Determine the [x, y] coordinate at the center of the cell enclosing the given text.  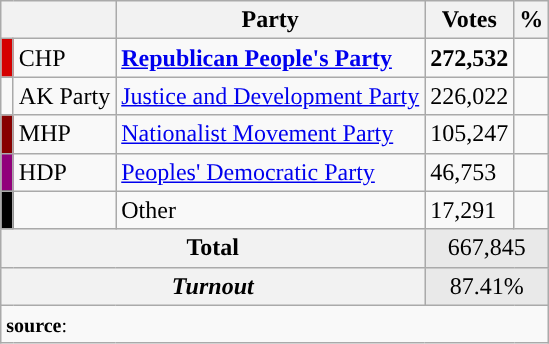
HDP [64, 172]
Votes [470, 20]
Other [270, 210]
272,532 [470, 58]
Peoples' Democratic Party [270, 172]
105,247 [470, 134]
% [532, 20]
MHP [64, 134]
17,291 [470, 210]
CHP [64, 58]
Nationalist Movement Party [270, 134]
667,845 [487, 248]
AK Party [64, 96]
Republican People's Party [270, 58]
226,022 [470, 96]
46,753 [470, 172]
Justice and Development Party [270, 96]
87.41% [487, 286]
Total [213, 248]
source: [275, 324]
Party [270, 20]
Turnout [213, 286]
